Pinpoint the cell where the given text exists, returning its [x, y] midpoint coordinate. 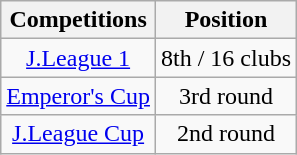
Competitions [78, 20]
Position [226, 20]
3rd round [226, 96]
2nd round [226, 134]
Emperor's Cup [78, 96]
J.League 1 [78, 58]
8th / 16 clubs [226, 58]
J.League Cup [78, 134]
